Pinpoint the cell where the given text exists, returning its [X, Y] midpoint coordinate. 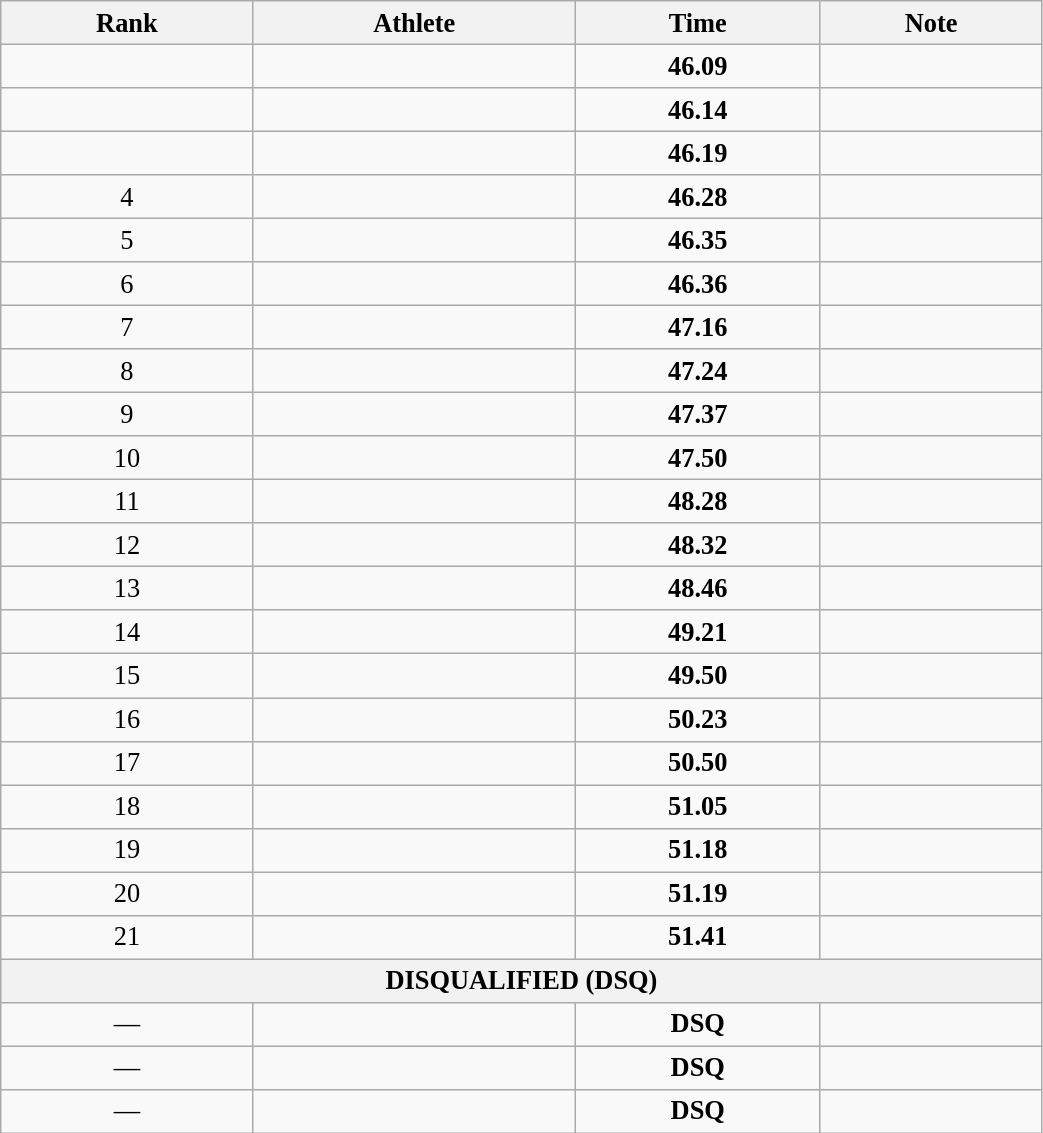
46.14 [698, 109]
17 [127, 763]
51.18 [698, 850]
47.16 [698, 327]
11 [127, 501]
47.37 [698, 414]
13 [127, 588]
14 [127, 632]
Athlete [414, 22]
46.28 [698, 197]
49.21 [698, 632]
7 [127, 327]
18 [127, 806]
DISQUALIFIED (DSQ) [522, 980]
48.46 [698, 588]
46.35 [698, 240]
51.41 [698, 937]
46.36 [698, 284]
49.50 [698, 676]
19 [127, 850]
48.32 [698, 545]
6 [127, 284]
5 [127, 240]
8 [127, 371]
50.50 [698, 763]
10 [127, 458]
16 [127, 719]
4 [127, 197]
47.24 [698, 371]
51.19 [698, 893]
47.50 [698, 458]
50.23 [698, 719]
Note [931, 22]
12 [127, 545]
46.19 [698, 153]
21 [127, 937]
9 [127, 414]
46.09 [698, 66]
15 [127, 676]
20 [127, 893]
48.28 [698, 501]
Time [698, 22]
Rank [127, 22]
51.05 [698, 806]
